Return (X, Y) of the center of cell containing provided text 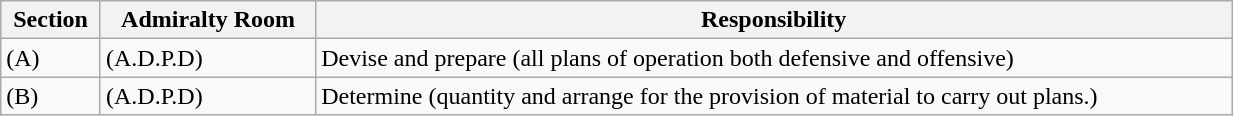
Determine (quantity and arrange for the provision of material to carry out plans.) (774, 96)
Devise and prepare (all plans of operation both defensive and offensive) (774, 58)
(A) (51, 58)
Responsibility (774, 20)
Section (51, 20)
Admiralty Room (208, 20)
(B) (51, 96)
